Identify which cell holds the provided text, then report its [x, y] central coordinate. 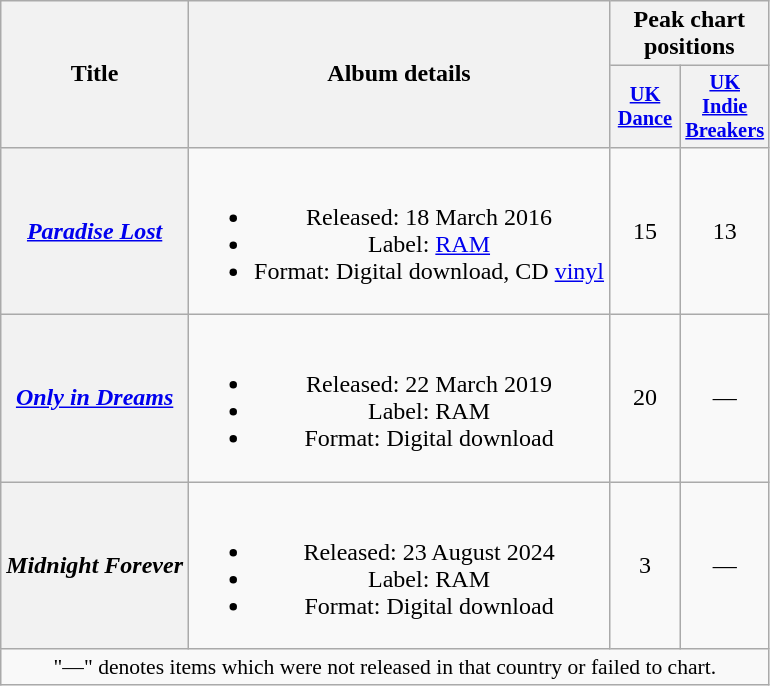
13 [724, 230]
15 [646, 230]
Only in Dreams [95, 398]
Released: 18 March 2016Label: RAMFormat: Digital download, CD vinyl [400, 230]
Midnight Forever [95, 566]
Released: 23 August 2024Label: RAMFormat: Digital download [400, 566]
"—" denotes items which were not released in that country or failed to chart. [385, 667]
Peak chart positions [690, 34]
3 [646, 566]
Album details [400, 74]
UK Dance [646, 107]
UK Indie Breakers [724, 107]
20 [646, 398]
Title [95, 74]
Released: 22 March 2019Label: RAMFormat: Digital download [400, 398]
Paradise Lost [95, 230]
